Detect which cell encompasses the target text, then output its [X, Y] center coordinate. 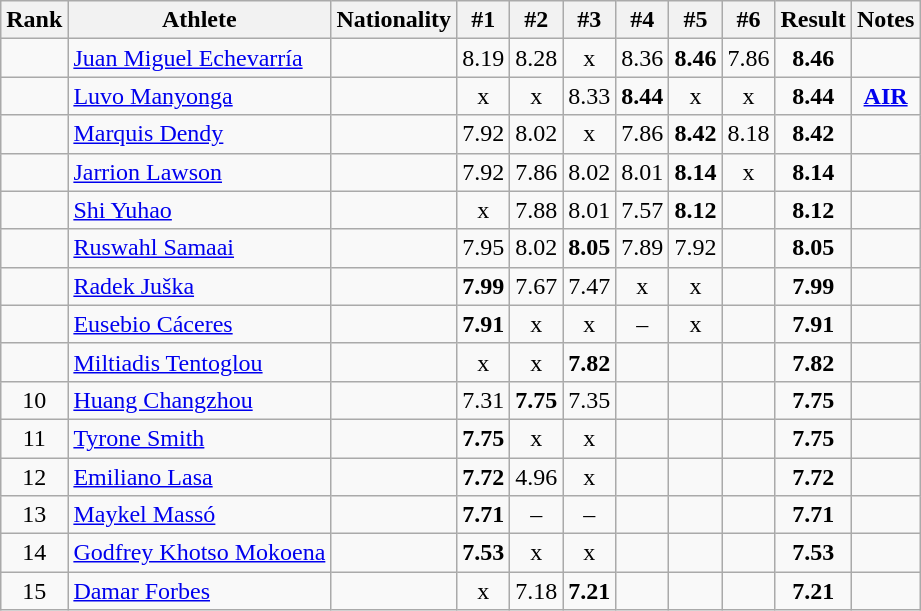
7.47 [590, 286]
10 [34, 400]
7.88 [536, 210]
Jarrion Lawson [200, 172]
8.28 [536, 58]
Result [813, 20]
Nationality [394, 20]
#5 [696, 20]
#3 [590, 20]
#2 [536, 20]
Rank [34, 20]
Radek Juška [200, 286]
Maykel Massó [200, 515]
Emiliano Lasa [200, 477]
7.35 [590, 400]
12 [34, 477]
8.33 [590, 96]
4.96 [536, 477]
Tyrone Smith [200, 438]
8.18 [748, 134]
7.57 [642, 210]
Godfrey Khotso Mokoena [200, 553]
14 [34, 553]
7.18 [536, 591]
Eusebio Cáceres [200, 324]
Ruswahl Samaai [200, 248]
Athlete [200, 20]
Damar Forbes [200, 591]
7.31 [484, 400]
7.67 [536, 286]
11 [34, 438]
AIR [885, 96]
7.89 [642, 248]
Juan Miguel Echevarría [200, 58]
Notes [885, 20]
#6 [748, 20]
Huang Changzhou [200, 400]
#1 [484, 20]
7.95 [484, 248]
8.36 [642, 58]
Miltiadis Tentoglou [200, 362]
13 [34, 515]
Luvo Manyonga [200, 96]
Shi Yuhao [200, 210]
8.19 [484, 58]
15 [34, 591]
#4 [642, 20]
Marquis Dendy [200, 134]
